From the cell containing the given text, extract its center point as (x, y) coordinate. 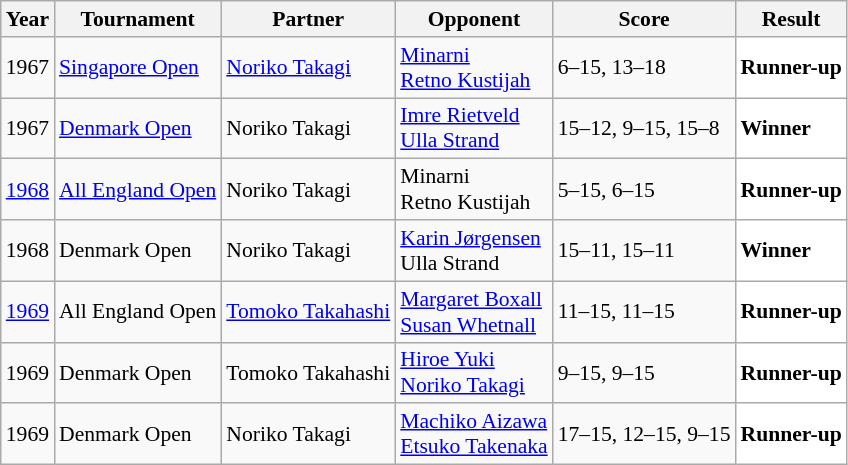
Opponent (474, 19)
Result (792, 19)
Karin Jørgensen Ulla Strand (474, 250)
Tournament (138, 19)
Singapore Open (138, 68)
Partner (308, 19)
Year (28, 19)
5–15, 6–15 (644, 190)
Machiko Aizawa Etsuko Takenaka (474, 434)
15–12, 9–15, 15–8 (644, 128)
Margaret Boxall Susan Whetnall (474, 312)
11–15, 11–15 (644, 312)
Hiroe Yuki Noriko Takagi (474, 372)
Score (644, 19)
Imre Rietveld Ulla Strand (474, 128)
9–15, 9–15 (644, 372)
15–11, 15–11 (644, 250)
6–15, 13–18 (644, 68)
17–15, 12–15, 9–15 (644, 434)
